Search for the cell housing the specified text and yield its [x, y] center coordinate. 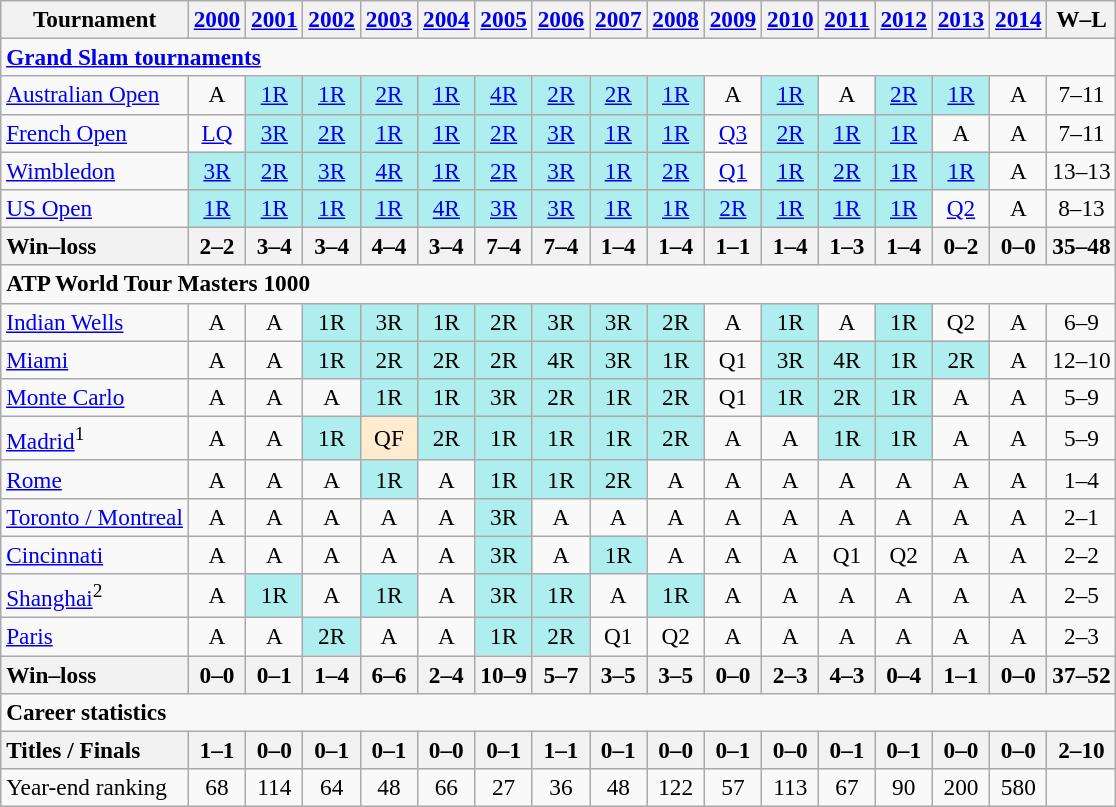
2005 [504, 19]
0–2 [960, 246]
QF [388, 438]
57 [732, 787]
2003 [388, 19]
113 [790, 787]
4–4 [388, 246]
1–3 [847, 246]
Cincinnati [95, 554]
66 [446, 787]
2012 [904, 19]
2009 [732, 19]
2–5 [1082, 595]
2008 [676, 19]
4–3 [847, 674]
13–13 [1082, 170]
Miami [95, 359]
2002 [332, 19]
37–52 [1082, 674]
Rome [95, 479]
Paris [95, 636]
64 [332, 787]
10–9 [504, 674]
2014 [1018, 19]
2–1 [1082, 517]
12–10 [1082, 359]
6–6 [388, 674]
French Open [95, 133]
Indian Wells [95, 322]
Q3 [732, 133]
2004 [446, 19]
114 [274, 787]
580 [1018, 787]
LQ [216, 133]
2–4 [446, 674]
8–13 [1082, 208]
90 [904, 787]
2000 [216, 19]
Shanghai2 [95, 595]
2007 [618, 19]
35–48 [1082, 246]
36 [560, 787]
0–4 [904, 674]
2001 [274, 19]
Career statistics [558, 712]
Wimbledon [95, 170]
Australian Open [95, 95]
5–7 [560, 674]
6–9 [1082, 322]
2006 [560, 19]
2–10 [1082, 750]
122 [676, 787]
ATP World Tour Masters 1000 [558, 284]
27 [504, 787]
Tournament [95, 19]
Madrid1 [95, 438]
Toronto / Montreal [95, 517]
68 [216, 787]
67 [847, 787]
W–L [1082, 19]
Titles / Finals [95, 750]
200 [960, 787]
US Open [95, 208]
2011 [847, 19]
Monte Carlo [95, 397]
Year-end ranking [95, 787]
Grand Slam tournaments [558, 57]
2010 [790, 19]
2013 [960, 19]
